Locate the cell with the specified text and output its [X, Y] center coordinate. 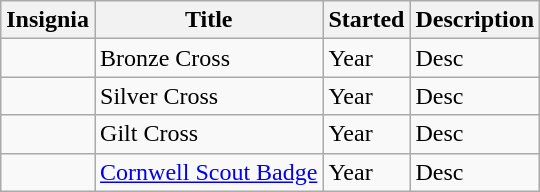
Insignia [48, 20]
Title [209, 20]
Gilt Cross [209, 134]
Started [366, 20]
Silver Cross [209, 96]
Description [475, 20]
Bronze Cross [209, 58]
Cornwell Scout Badge [209, 172]
